Identify which cell holds the provided text, then report its [x, y] central coordinate. 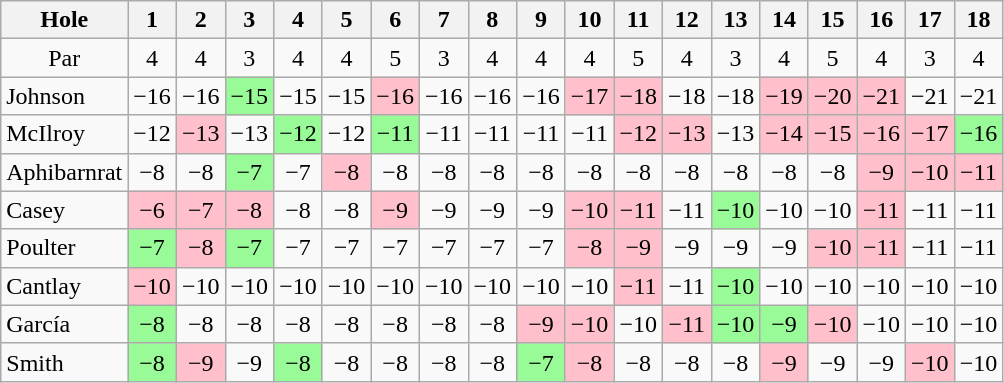
−20 [832, 96]
García [64, 324]
16 [882, 20]
Hole [64, 20]
−14 [784, 134]
7 [444, 20]
Aphibarnrat [64, 172]
13 [736, 20]
Smith [64, 362]
9 [542, 20]
−6 [152, 210]
McIlroy [64, 134]
17 [930, 20]
1 [152, 20]
−19 [784, 96]
2 [200, 20]
12 [686, 20]
15 [832, 20]
Johnson [64, 96]
Poulter [64, 248]
18 [978, 20]
8 [492, 20]
Par [64, 58]
11 [638, 20]
Cantlay [64, 286]
Casey [64, 210]
6 [396, 20]
14 [784, 20]
10 [590, 20]
